Find where the given text appears and provide that cell's center as (X, Y) coordinate. 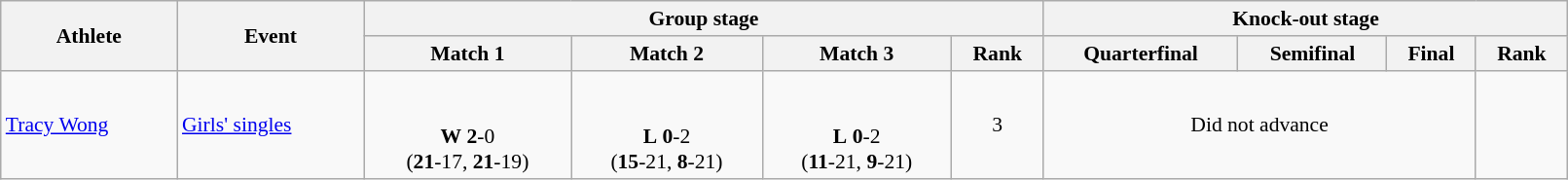
Group stage (704, 18)
Final (1431, 54)
Match 1 (467, 54)
Match 3 (857, 54)
Did not advance (1259, 125)
Semifinal (1312, 54)
Knock-out stage (1306, 18)
Match 2 (667, 54)
L 0-2 (11-21, 9-21) (857, 125)
3 (997, 125)
Quarterfinal (1141, 54)
L 0-2 (15-21, 8-21) (667, 125)
Girls' singles (271, 125)
Athlete (90, 35)
Event (271, 35)
Tracy Wong (90, 125)
W 2-0 (21-17, 21-19) (467, 125)
